Scan for the cell matching the given text and deliver its (X, Y) coordinate at center. 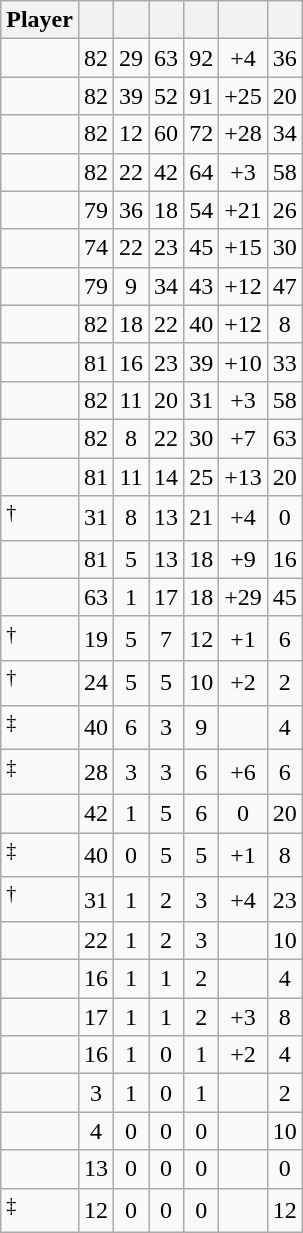
25 (202, 477)
29 (132, 58)
52 (166, 96)
91 (202, 96)
+6 (244, 772)
+13 (244, 477)
74 (96, 248)
33 (284, 362)
92 (202, 58)
7 (166, 638)
19 (96, 638)
28 (96, 772)
+10 (244, 362)
26 (284, 210)
+9 (244, 559)
+29 (244, 597)
43 (202, 286)
+7 (244, 438)
24 (96, 684)
+25 (244, 96)
+28 (244, 134)
47 (284, 286)
14 (166, 477)
+15 (244, 248)
54 (202, 210)
+21 (244, 210)
Player (40, 20)
72 (202, 134)
60 (166, 134)
21 (202, 518)
64 (202, 172)
